Scan for the cell matching the given text and deliver its (X, Y) coordinate at center. 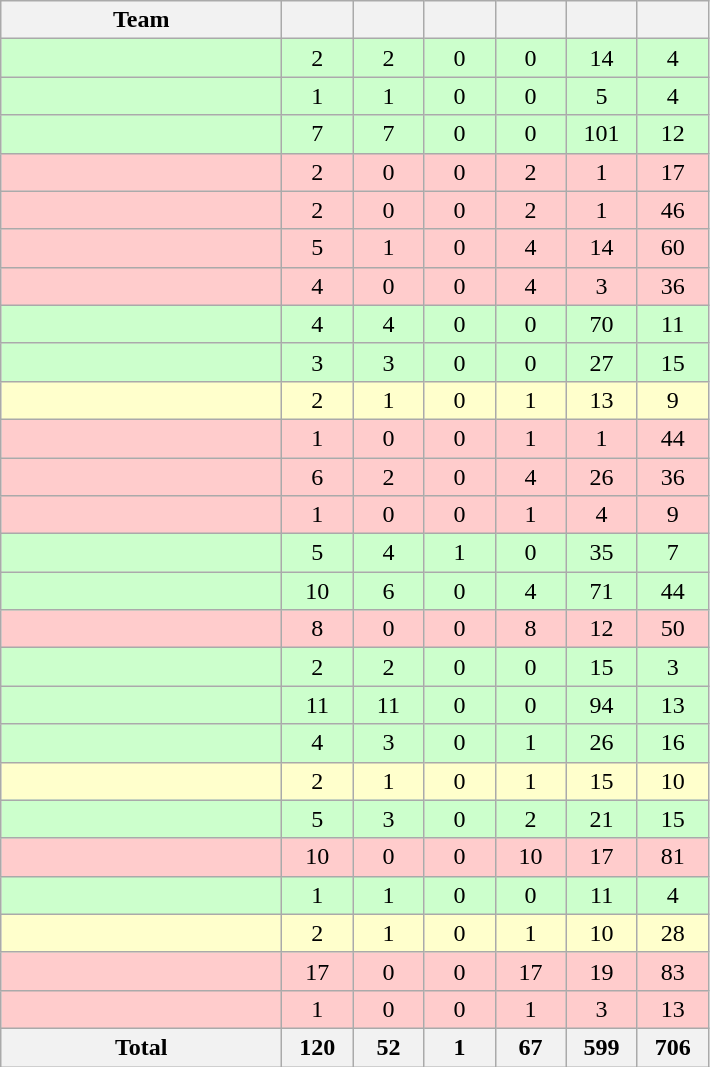
706 (672, 1047)
94 (602, 705)
52 (388, 1047)
Team (142, 20)
60 (672, 248)
19 (602, 971)
27 (602, 362)
70 (602, 324)
28 (672, 933)
21 (602, 819)
35 (602, 553)
83 (672, 971)
81 (672, 857)
46 (672, 210)
50 (672, 629)
71 (602, 591)
16 (672, 743)
120 (318, 1047)
101 (602, 134)
Total (142, 1047)
67 (530, 1047)
599 (602, 1047)
